Search for the cell housing the specified text and yield its (X, Y) center coordinate. 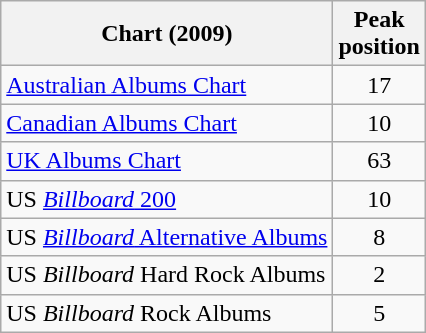
US Billboard 200 (167, 199)
Australian Albums Chart (167, 85)
8 (379, 237)
17 (379, 85)
US Billboard Alternative Albums (167, 237)
Chart (2009) (167, 34)
US Billboard Hard Rock Albums (167, 275)
5 (379, 313)
US Billboard Rock Albums (167, 313)
Peakposition (379, 34)
63 (379, 161)
Canadian Albums Chart (167, 123)
2 (379, 275)
UK Albums Chart (167, 161)
